From the cell containing the given text, extract its center point as [X, Y] coordinate. 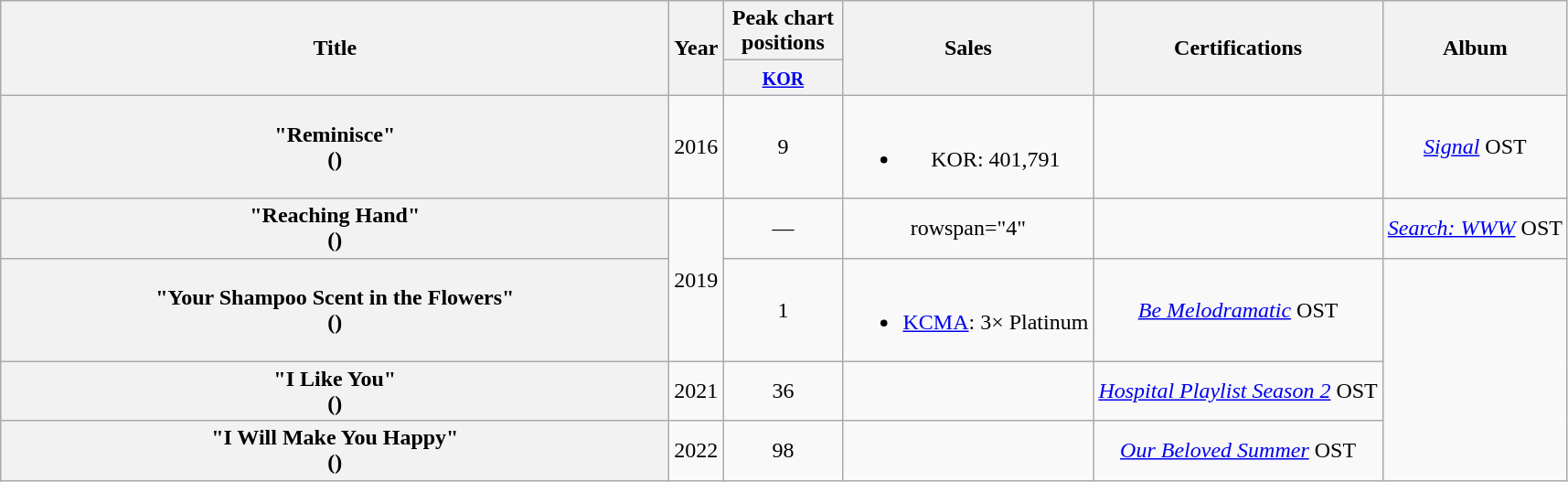
1 [783, 309]
Year [697, 48]
2016 [697, 146]
"I Will Make You Happy"() [335, 450]
"Reaching Hand"() [335, 229]
Title [335, 48]
KOR: 401,791 [968, 146]
Peak chart positions [783, 31]
9 [783, 146]
KOR [783, 78]
"Your Shampoo Scent in the Flowers"() [335, 309]
2021 [697, 391]
"I Like You"() [335, 391]
"Reminisce"() [335, 146]
2022 [697, 450]
Be Melodramatic OST [1238, 309]
Search: WWW OST [1475, 229]
98 [783, 450]
— [783, 229]
2019 [697, 280]
rowspan="4" [968, 229]
Certifications [1238, 48]
Sales [968, 48]
Album [1475, 48]
36 [783, 391]
KCMA: 3× Platinum [968, 309]
Hospital Playlist Season 2 OST [1238, 391]
Our Beloved Summer OST [1238, 450]
Signal OST [1475, 146]
